Find where the given text appears and provide that cell's center as (x, y) coordinate. 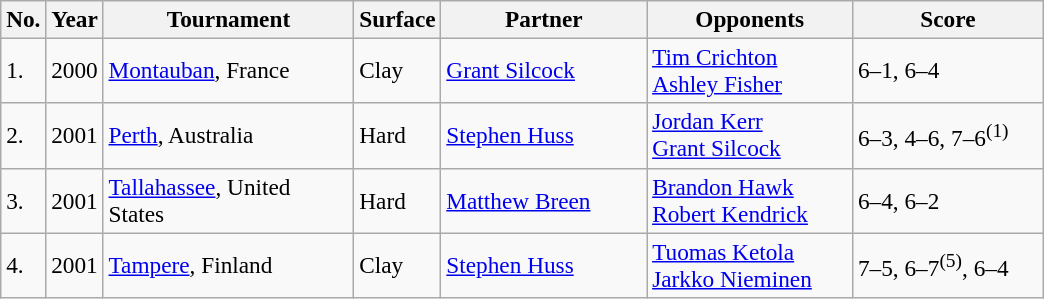
Surface (398, 19)
Year (74, 19)
Matthew Breen (544, 200)
1. (24, 70)
Opponents (750, 19)
Brandon Hawk Robert Kendrick (750, 200)
2000 (74, 70)
Partner (544, 19)
7–5, 6–7(5), 6–4 (948, 264)
Tampere, Finland (228, 264)
Tournament (228, 19)
3. (24, 200)
6–1, 6–4 (948, 70)
6–3, 4–6, 7–6(1) (948, 136)
Score (948, 19)
Jordan Kerr Grant Silcock (750, 136)
Tallahassee, United States (228, 200)
Grant Silcock (544, 70)
Tim Crichton Ashley Fisher (750, 70)
2. (24, 136)
Montauban, France (228, 70)
Perth, Australia (228, 136)
No. (24, 19)
4. (24, 264)
Tuomas Ketola Jarkko Nieminen (750, 264)
6–4, 6–2 (948, 200)
